Extract the [X, Y] coordinate from the center of the cell holding the provided text.  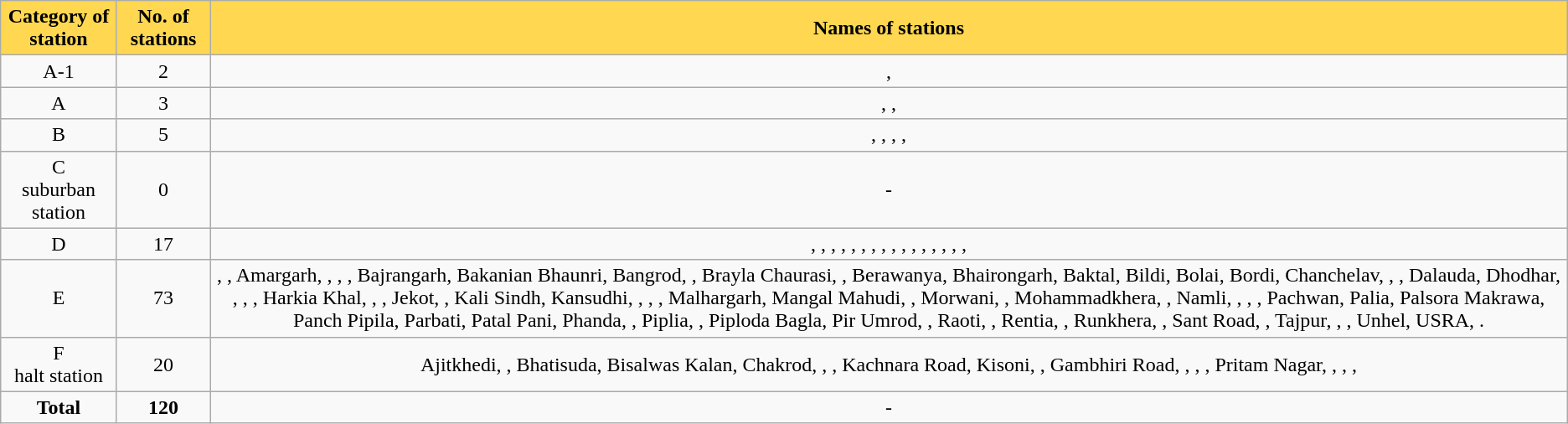
B [59, 135]
73 [163, 298]
5 [163, 135]
Names of stations [889, 28]
20 [163, 364]
Csuburban station [59, 189]
A-1 [59, 71]
Total [59, 407]
3 [163, 103]
E [59, 298]
, , , , , , , , , , , , , , , , [889, 244]
Ajitkhedi, , Bhatisuda, Bisalwas Kalan, Chakrod, , , Kachnara Road, Kisoni, , Gambhiri Road, , , , Pritam Nagar, , , , [889, 364]
0 [163, 189]
, [889, 71]
No. of stations [163, 28]
Fhalt station [59, 364]
120 [163, 407]
, , , , [889, 135]
2 [163, 71]
A [59, 103]
, , [889, 103]
D [59, 244]
Category of station [59, 28]
17 [163, 244]
